Return the [x, y] coordinate for the center point of the cell that contains the specified text.  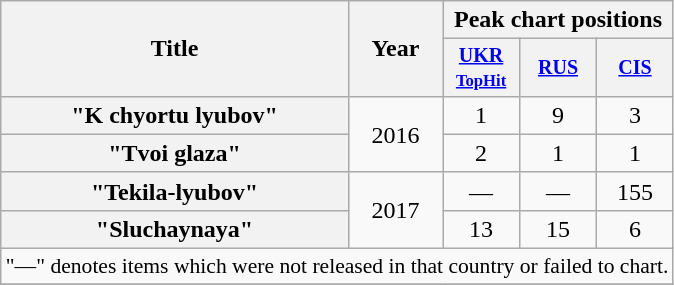
Title [175, 49]
13 [482, 229]
"Tekila-lyubov" [175, 191]
2017 [395, 210]
2 [482, 153]
Year [395, 49]
"Sluchaynaya" [175, 229]
15 [558, 229]
6 [636, 229]
CIS [636, 68]
9 [558, 115]
"K chyortu lyubov" [175, 115]
Peak chart positions [558, 20]
"—" denotes items which were not released in that country or failed to chart. [338, 267]
"Tvoi glaza" [175, 153]
RUS [558, 68]
3 [636, 115]
UKRTopHit [482, 68]
155 [636, 191]
2016 [395, 134]
